Detect which cell encompasses the target text, then output its [x, y] center coordinate. 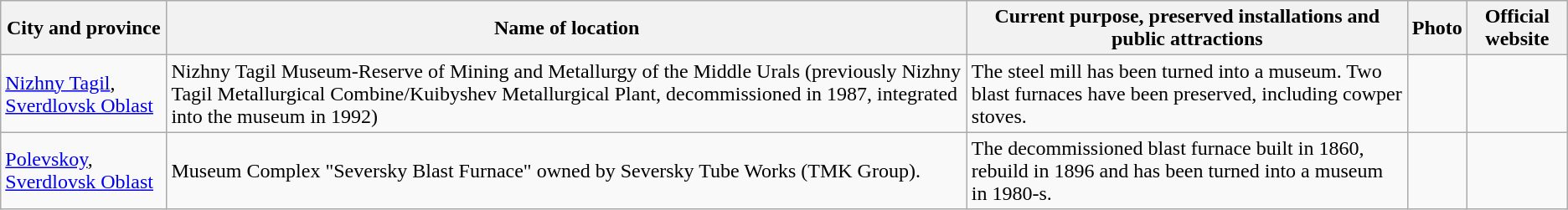
Nizhny Tagil, Sverdlovsk Oblast [84, 94]
Current purpose, preserved installations and public attractions [1187, 28]
The decommissioned blast furnace built in 1860, rebuild in 1896 and has been turned into a museum in 1980-s. [1187, 171]
City and province [84, 28]
Photo [1437, 28]
Official website [1517, 28]
Polevskoy, Sverdlovsk Oblast [84, 171]
The steel mill has been turned into a museum. Two blast furnaces have been preserved, including cowper stoves. [1187, 94]
Name of location [566, 28]
Museum Complex "Seversky Blast Furnace" owned by Seversky Tube Works (TMK Group). [566, 171]
